Output the [x, y] coordinate of the center of the cell containing the given text.  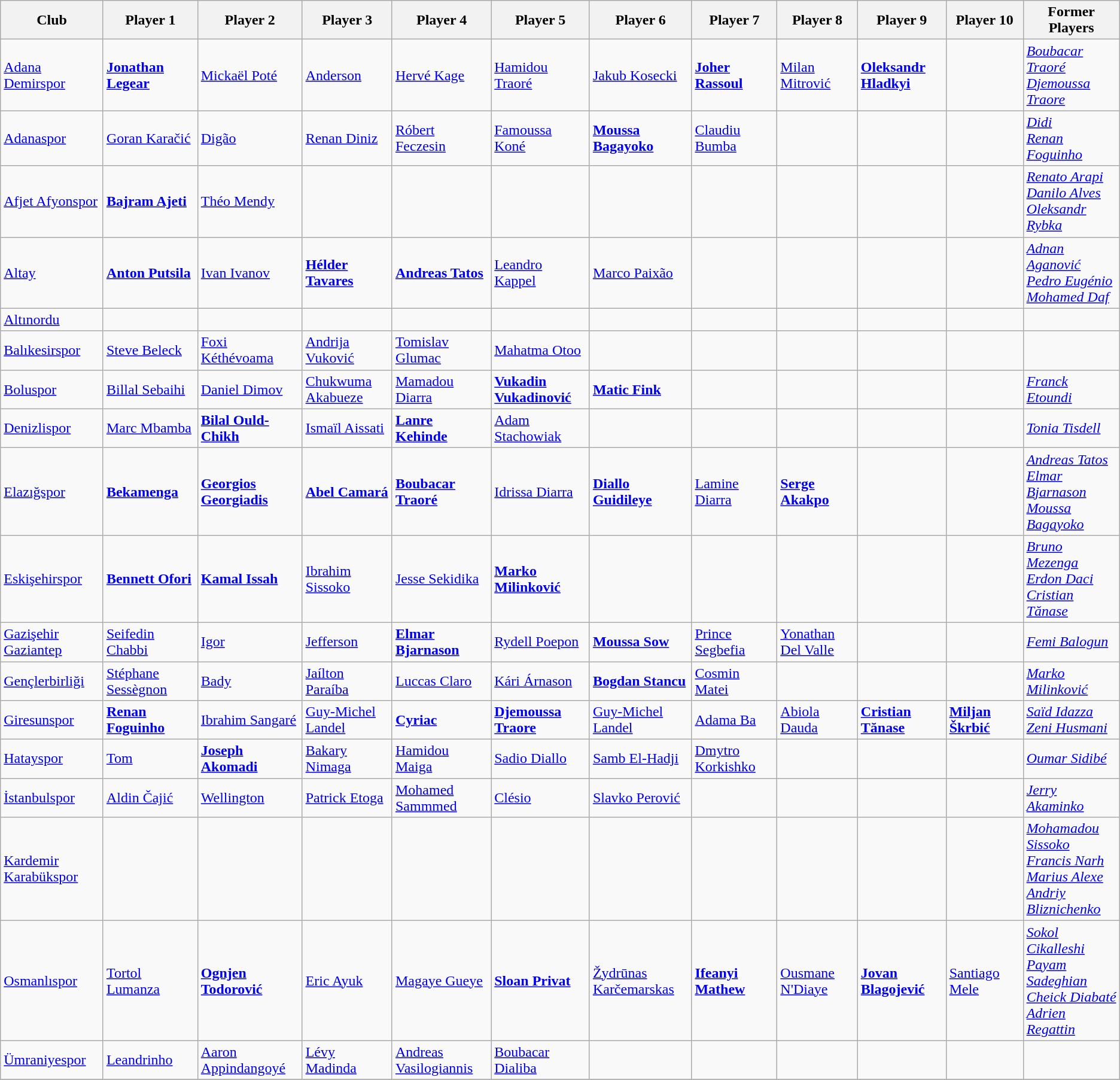
Idrissa Diarra [541, 491]
Bruno Mezenga Erdon Daci Cristian Tănase [1071, 579]
Yonathan Del Valle [817, 641]
Igor [250, 641]
Renato Arapi Danilo Alves Oleksandr Rybka [1071, 201]
Slavko Perović [640, 798]
Anton Putsila [150, 273]
Milan Mitrović [817, 75]
Billal Sebaihi [150, 389]
Andreas Tatos [442, 273]
Goran Karačić [150, 138]
Famoussa Koné [541, 138]
Ousmane N'Diaye [817, 981]
Djemoussa Traore [541, 720]
Renan Diniz [347, 138]
Žydrūnas Karčemarskas [640, 981]
Ognjen Todorović [250, 981]
Gazişehir Gaziantep [52, 641]
Adanaspor [52, 138]
Ümraniyespor [52, 1060]
Bady [250, 681]
Denizlispor [52, 428]
Leandrinho [150, 1060]
Mickaël Poté [250, 75]
Elazığspor [52, 491]
Player 4 [442, 20]
Player 7 [735, 20]
Boubacar Traoré [442, 491]
Bekamenga [150, 491]
Ibrahim Sissoko [347, 579]
Diallo Guidileye [640, 491]
Hatayspor [52, 759]
Giresunspor [52, 720]
Player 2 [250, 20]
Lévy Madinda [347, 1060]
Serge Akakpo [817, 491]
Ivan Ivanov [250, 273]
Sloan Privat [541, 981]
Anderson [347, 75]
Prince Segbefia [735, 641]
Cristian Tănase [902, 720]
Marco Paixão [640, 273]
Afjet Afyonspor [52, 201]
Balıkesirspor [52, 351]
Bajram Ajeti [150, 201]
Ibrahim Sangaré [250, 720]
Adama Ba [735, 720]
Bogdan Stancu [640, 681]
Aaron Appindangoyé [250, 1060]
Sadio Diallo [541, 759]
Tortol Lumanza [150, 981]
Miljan Škrbić [985, 720]
Digão [250, 138]
Franck Etoundi [1071, 389]
Player 3 [347, 20]
Mamadou Diarra [442, 389]
Santiago Mele [985, 981]
Kamal Issah [250, 579]
Andreas Tatos Elmar Bjarnason Moussa Bagayoko [1071, 491]
Jovan Blagojević [902, 981]
Mohamed Sammmed [442, 798]
Abel Camará [347, 491]
Wellington [250, 798]
Elmar Bjarnason [442, 641]
Moussa Sow [640, 641]
Stéphane Sessègnon [150, 681]
Rydell Poepon [541, 641]
Andrija Vuković [347, 351]
Cosmin Matei [735, 681]
İstanbulspor [52, 798]
Patrick Etoga [347, 798]
Dmytro Korkishko [735, 759]
Hamidou Traoré [541, 75]
Chukwuma Akabueze [347, 389]
Lamine Diarra [735, 491]
Oumar Sidibé [1071, 759]
Jesse Sekidika [442, 579]
Eskişehirspor [52, 579]
Boubacar Traoré Djemoussa Traore [1071, 75]
Tonia Tisdell [1071, 428]
Abiola Dauda [817, 720]
Sokol Cikalleshi Payam Sadeghian Cheick Diabaté Adrien Regattin [1071, 981]
Andreas Vasilogiannis [442, 1060]
Róbert Feczesin [442, 138]
Kardemir Karabükspor [52, 869]
Renan Foguinho [150, 720]
Adam Stachowiak [541, 428]
Daniel Dimov [250, 389]
Boluspor [52, 389]
Mohamadou Sissoko Francis Narh Marius Alexe Andriy Bliznichenko [1071, 869]
Jaílton Paraíba [347, 681]
Clésio [541, 798]
Hamidou Maiga [442, 759]
Adana Demirspor [52, 75]
Magaye Gueye [442, 981]
Player 1 [150, 20]
Leandro Kappel [541, 273]
Altınordu [52, 320]
Player 9 [902, 20]
Samb El-Hadji [640, 759]
Oleksandr Hladkyi [902, 75]
Kári Árnason [541, 681]
Player 8 [817, 20]
Cyriac [442, 720]
Player 6 [640, 20]
Ifeanyi Mathew [735, 981]
Former Players [1071, 20]
Bilal Ould-Chikh [250, 428]
Jefferson [347, 641]
Hervé Kage [442, 75]
Tom [150, 759]
Club [52, 20]
Ismaïl Aissati [347, 428]
Mahatma Otoo [541, 351]
Steve Beleck [150, 351]
Hélder Tavares [347, 273]
Saïd Idazza Zeni Husmani [1071, 720]
Marc Mbamba [150, 428]
Foxi Kéthévoama [250, 351]
Osmanlıspor [52, 981]
Player 10 [985, 20]
Georgios Georgiadis [250, 491]
Altay [52, 273]
Femi Balogun [1071, 641]
Jonathan Legear [150, 75]
Joseph Akomadi [250, 759]
Théo Mendy [250, 201]
Luccas Claro [442, 681]
Player 5 [541, 20]
Jerry Akaminko [1071, 798]
Boubacar Dialiba [541, 1060]
Bennett Ofori [150, 579]
Bakary Nimaga [347, 759]
Lanre Kehinde [442, 428]
Adnan Aganović Pedro Eugénio Mohamed Daf [1071, 273]
Seifedin Chabbi [150, 641]
Matic Fink [640, 389]
Moussa Bagayoko [640, 138]
Eric Ayuk [347, 981]
Vukadin Vukadinović [541, 389]
Claudiu Bumba [735, 138]
Didi Renan Foguinho [1071, 138]
Tomislav Glumac [442, 351]
Gençlerbirliği [52, 681]
Joher Rassoul [735, 75]
Aldin Čajić [150, 798]
Jakub Kosecki [640, 75]
